Determine the [X, Y] coordinate at the center of the cell enclosing the given text.  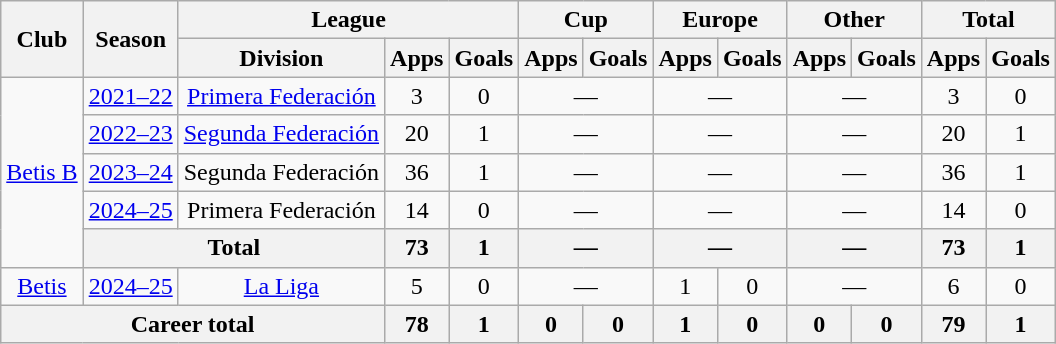
2021–22 [130, 96]
5 [417, 286]
78 [417, 324]
La Liga [281, 286]
2023–24 [130, 172]
2022–23 [130, 134]
79 [953, 324]
Other [854, 20]
Europe [720, 20]
Betis B [42, 172]
Club [42, 39]
6 [953, 286]
Betis [42, 286]
Season [130, 39]
Division [281, 58]
League [348, 20]
Cup [586, 20]
Career total [193, 324]
